Locate the cell with the specified text and output its (x, y) center coordinate. 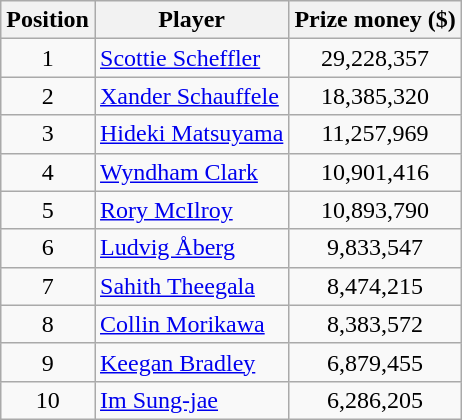
10 (48, 400)
5 (48, 210)
18,385,320 (375, 96)
Scottie Scheffler (191, 58)
4 (48, 172)
6,879,455 (375, 362)
Wyndham Clark (191, 172)
8,474,215 (375, 286)
10,901,416 (375, 172)
6,286,205 (375, 400)
29,228,357 (375, 58)
Keegan Bradley (191, 362)
Im Sung-jae (191, 400)
8 (48, 324)
Player (191, 20)
7 (48, 286)
6 (48, 248)
10,893,790 (375, 210)
Rory McIlroy (191, 210)
8,383,572 (375, 324)
9,833,547 (375, 248)
Collin Morikawa (191, 324)
3 (48, 134)
11,257,969 (375, 134)
9 (48, 362)
2 (48, 96)
Ludvig Åberg (191, 248)
Prize money ($) (375, 20)
Xander Schauffele (191, 96)
Sahith Theegala (191, 286)
Hideki Matsuyama (191, 134)
1 (48, 58)
Position (48, 20)
